Identify which cell holds the provided text, then report its [x, y] central coordinate. 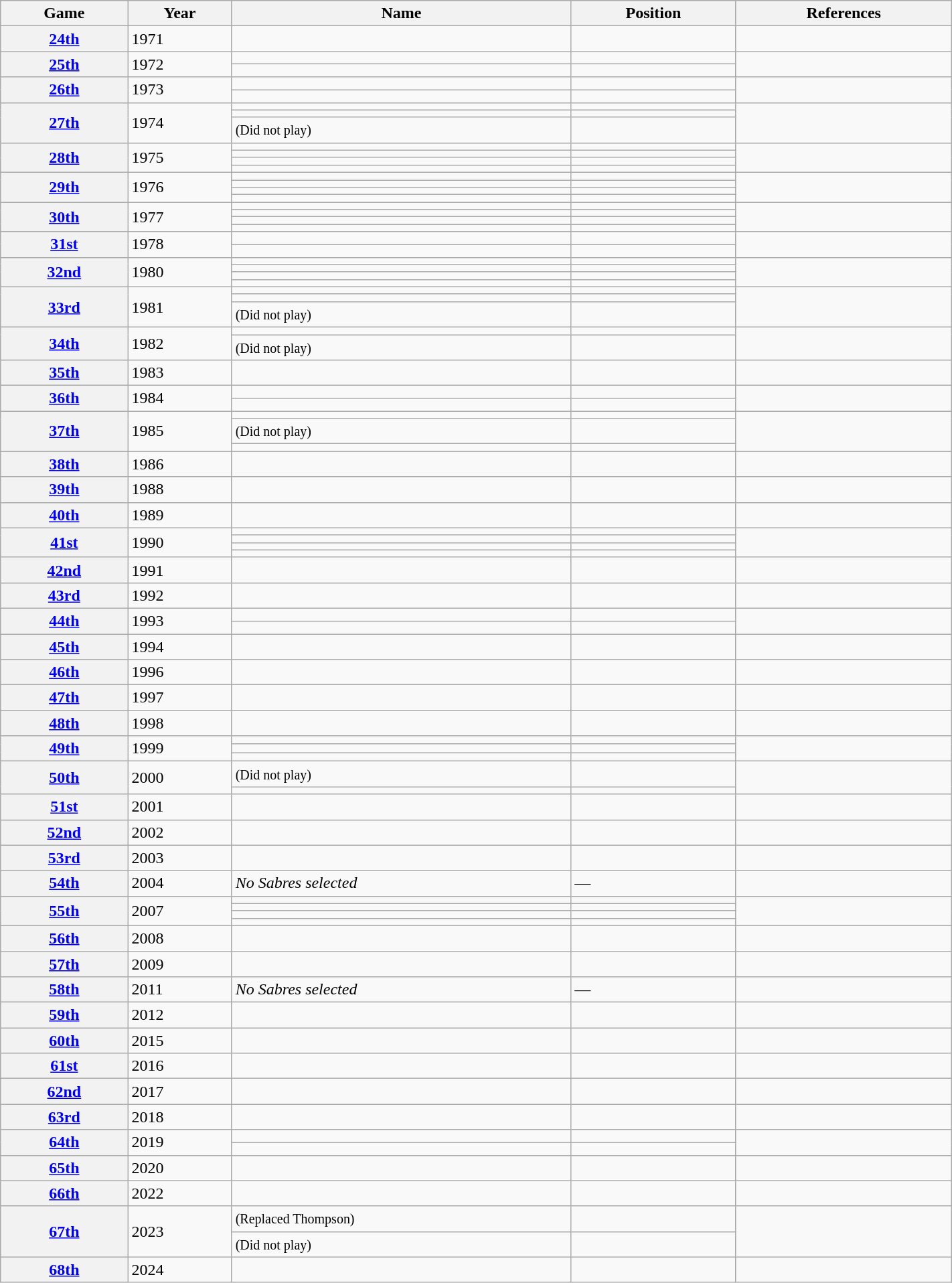
2016 [179, 1066]
31st [64, 244]
1978 [179, 244]
64th [64, 1142]
1981 [179, 307]
67th [64, 1231]
2023 [179, 1231]
60th [64, 1041]
25th [64, 64]
1998 [179, 723]
2020 [179, 1168]
1971 [179, 39]
56th [64, 938]
2022 [179, 1193]
1993 [179, 621]
2012 [179, 1015]
1980 [179, 272]
2009 [179, 964]
62nd [64, 1091]
65th [64, 1168]
1977 [179, 217]
33rd [64, 307]
1992 [179, 595]
1972 [179, 64]
2008 [179, 938]
27th [64, 123]
1975 [179, 157]
34th [64, 343]
51st [64, 807]
2003 [179, 858]
58th [64, 990]
2001 [179, 807]
54th [64, 883]
Name [402, 13]
41st [64, 542]
29th [64, 187]
43rd [64, 595]
2007 [179, 911]
30th [64, 217]
1986 [179, 464]
1997 [179, 698]
1988 [179, 489]
1984 [179, 398]
1974 [179, 123]
1999 [179, 749]
32nd [64, 272]
57th [64, 964]
49th [64, 749]
26th [64, 90]
53rd [64, 858]
1994 [179, 646]
1973 [179, 90]
63rd [64, 1117]
66th [64, 1193]
(Replaced Thompson) [402, 1219]
44th [64, 621]
2000 [179, 778]
2004 [179, 883]
References [844, 13]
47th [64, 698]
45th [64, 646]
2011 [179, 990]
2019 [179, 1142]
1982 [179, 343]
68th [64, 1270]
1990 [179, 542]
1985 [179, 431]
2018 [179, 1117]
24th [64, 39]
1976 [179, 187]
1996 [179, 672]
2017 [179, 1091]
38th [64, 464]
39th [64, 489]
36th [64, 398]
50th [64, 778]
52nd [64, 832]
61st [64, 1066]
48th [64, 723]
Position [653, 13]
59th [64, 1015]
Game [64, 13]
2002 [179, 832]
1989 [179, 515]
42nd [64, 570]
2024 [179, 1270]
1983 [179, 373]
1991 [179, 570]
35th [64, 373]
37th [64, 431]
Year [179, 13]
40th [64, 515]
28th [64, 157]
2015 [179, 1041]
55th [64, 911]
46th [64, 672]
